Scan for the cell matching the given text and deliver its [x, y] coordinate at center. 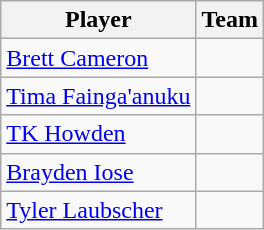
TK Howden [98, 134]
Team [230, 20]
Tyler Laubscher [98, 210]
Tima Fainga'anuku [98, 96]
Brett Cameron [98, 58]
Brayden Iose [98, 172]
Player [98, 20]
